Locate the cell with the specified text and output its (X, Y) center coordinate. 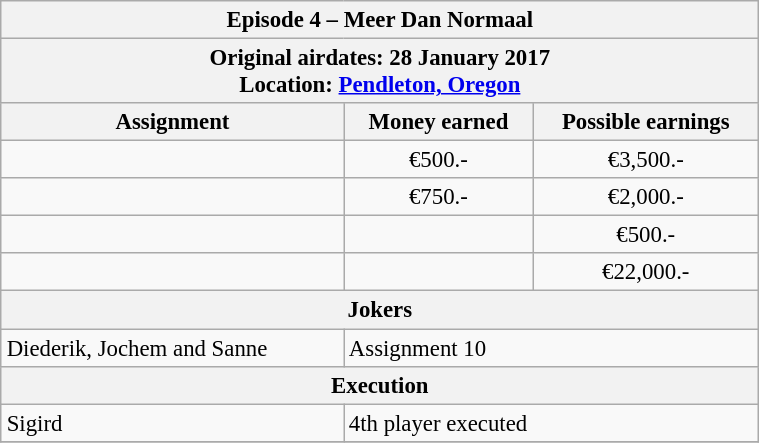
€3,500.- (646, 160)
Sigird (172, 423)
Possible earnings (646, 122)
Execution (380, 385)
€750.- (439, 197)
Diederik, Jochem and Sanne (172, 347)
Money earned (439, 122)
Assignment 10 (552, 347)
Jokers (380, 310)
Episode 4 – Meer Dan Normaal (380, 20)
€22,000.- (646, 272)
Assignment (172, 122)
4th player executed (552, 423)
Original airdates: 28 January 2017Location: Pendleton, Oregon (380, 70)
€2,000.- (646, 197)
